Return the [X, Y] coordinate for the center point of the cell that contains the specified text.  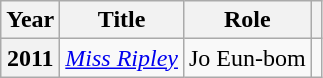
Role [247, 20]
Title [122, 20]
Year [30, 20]
2011 [30, 58]
Jo Eun-bom [247, 58]
Miss Ripley [122, 58]
